Locate the cell with the specified text and output its [X, Y] center coordinate. 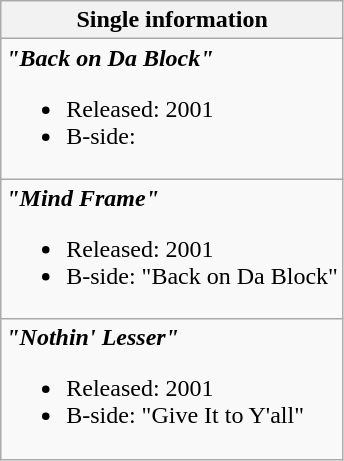
"Mind Frame"Released: 2001B-side: "Back on Da Block" [172, 249]
"Nothin' Lesser"Released: 2001B-side: "Give It to Y'all" [172, 389]
"Back on Da Block"Released: 2001B-side: [172, 109]
Single information [172, 20]
